Find where the given text appears and provide that cell's center as (x, y) coordinate. 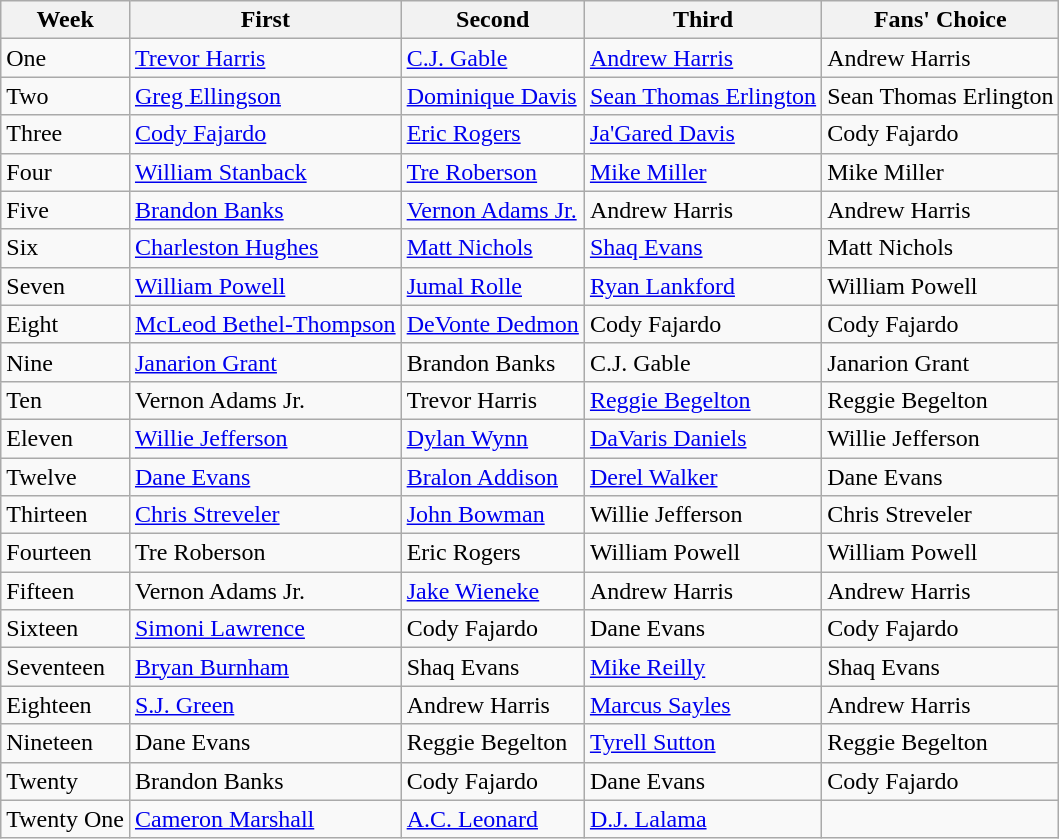
Sixteen (66, 629)
Nine (66, 362)
Twelve (66, 477)
Second (492, 20)
Fifteen (66, 591)
Tyrell Sutton (702, 743)
Jake Wieneke (492, 591)
Eleven (66, 438)
Thirteen (66, 515)
DaVaris Daniels (702, 438)
Nineteen (66, 743)
McLeod Bethel-Thompson (265, 324)
Charleston Hughes (265, 248)
Dominique Davis (492, 96)
Two (66, 96)
John Bowman (492, 515)
One (66, 58)
Jumal Rolle (492, 286)
Ten (66, 400)
Four (66, 172)
Dylan Wynn (492, 438)
Greg Ellingson (265, 96)
Fourteen (66, 553)
Twenty (66, 781)
Seven (66, 286)
Eight (66, 324)
Simoni Lawrence (265, 629)
DeVonte Dedmon (492, 324)
Eighteen (66, 705)
Ryan Lankford (702, 286)
Mike Reilly (702, 667)
Week (66, 20)
A.C. Leonard (492, 819)
Bralon Addison (492, 477)
D.J. Lalama (702, 819)
Ja'Gared Davis (702, 134)
S.J. Green (265, 705)
Twenty One (66, 819)
Cameron Marshall (265, 819)
First (265, 20)
Bryan Burnham (265, 667)
Six (66, 248)
Third (702, 20)
Marcus Sayles (702, 705)
Three (66, 134)
Fans' Choice (940, 20)
Derel Walker (702, 477)
Seventeen (66, 667)
William Stanback (265, 172)
Five (66, 210)
